Provide the (x, y) coordinate of the cell's center where the given text is located.  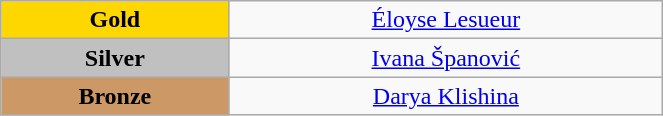
Ivana Španović (446, 58)
Silver (115, 58)
Gold (115, 20)
Bronze (115, 96)
Darya Klishina (446, 96)
Éloyse Lesueur (446, 20)
